Capture the cell that displays the provided text and extract its (x, y) central coordinate. 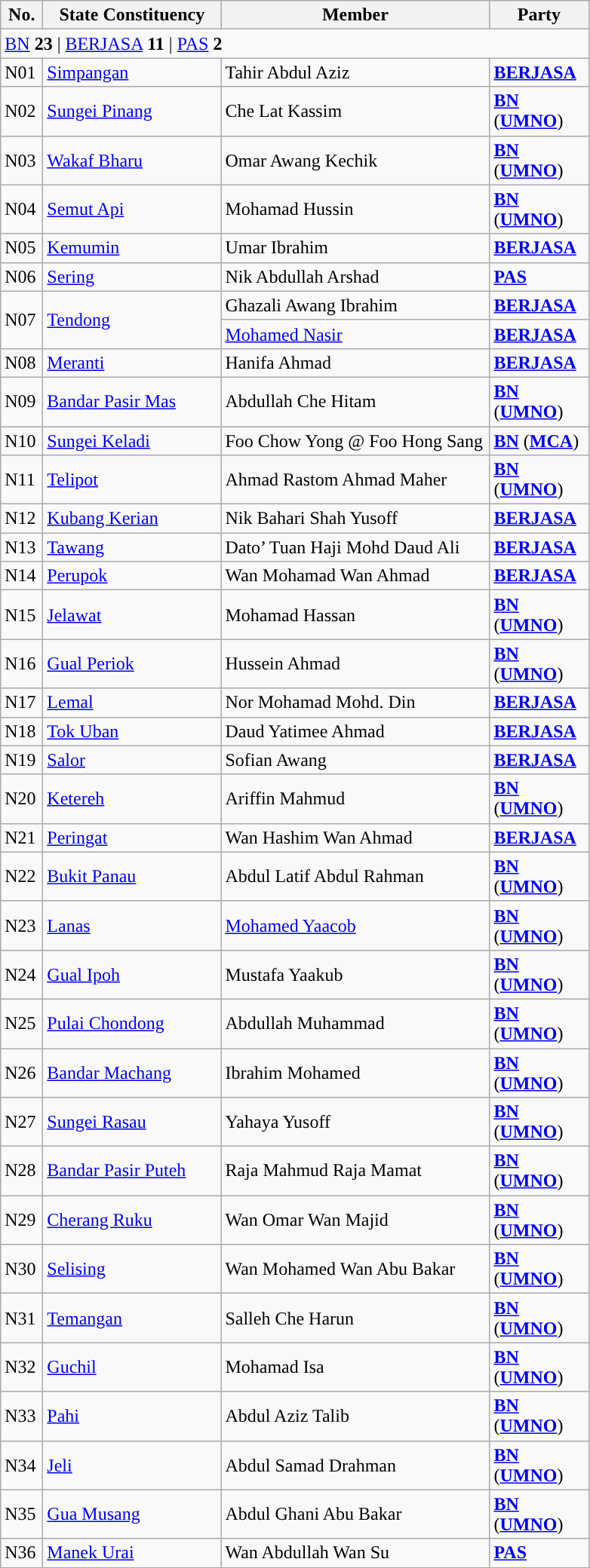
Hussein Ahmad (355, 663)
N36 (22, 1553)
Wan Hashim Wan Ahmad (355, 838)
Party (539, 15)
Dato’ Tuan Haji Mohd Daud Ali (355, 547)
Abdullah Muhammad (355, 1024)
Hanifa Ahmad (355, 363)
N22 (22, 876)
N29 (22, 1220)
N15 (22, 615)
Nor Mohamad Mohd. Din (355, 703)
Guchil (132, 1367)
Tawang (132, 547)
Sungei Rasau (132, 1122)
N08 (22, 363)
Mohamad Isa (355, 1367)
Simpangan (132, 72)
Ibrahim Mohamed (355, 1072)
Kemumin (132, 248)
Bandar Machang (132, 1072)
N18 (22, 731)
N34 (22, 1465)
N02 (22, 112)
Semut Api (132, 210)
Member (355, 15)
Raja Mahmud Raja Mamat (355, 1171)
N30 (22, 1269)
N19 (22, 760)
N12 (22, 519)
Telipot (132, 479)
N23 (22, 926)
Nik Bahari Shah Yusoff (355, 519)
Abdullah Che Hitam (355, 401)
N05 (22, 248)
Salleh Che Harun (355, 1318)
Manek Urai (132, 1553)
N11 (22, 479)
Jeli (132, 1465)
N28 (22, 1171)
N16 (22, 663)
Lemal (132, 703)
Ahmad Rastom Ahmad Maher (355, 479)
BN (MCA) (539, 441)
Gual Periok (132, 663)
N24 (22, 974)
Temangan (132, 1318)
N27 (22, 1122)
N21 (22, 838)
Mohamed Nasir (355, 334)
Bandar Pasir Puteh (132, 1171)
Peringat (132, 838)
Cherang Ruku (132, 1220)
Wan Omar Wan Majid (355, 1220)
Umar Ibrahim (355, 248)
Jelawat (132, 615)
N13 (22, 547)
Mustafa Yaakub (355, 974)
N26 (22, 1072)
Wan Abdullah Wan Su (355, 1553)
N31 (22, 1318)
N25 (22, 1024)
N14 (22, 576)
Bandar Pasir Mas (132, 401)
Gua Musang (132, 1514)
Ariffin Mahmud (355, 799)
Pahi (132, 1416)
Salor (132, 760)
Meranti (132, 363)
Abdul Samad Drahman (355, 1465)
N20 (22, 799)
N17 (22, 703)
N01 (22, 72)
Wakaf Bharu (132, 160)
Ghazali Awang Ibrahim (355, 305)
Ketereh (132, 799)
Perupok (132, 576)
Sungei Keladi (132, 441)
Abdul Aziz Talib (355, 1416)
Tok Uban (132, 731)
Sofian Awang (355, 760)
Daud Yatimee Ahmad (355, 731)
Nik Abdullah Arshad (355, 277)
Gual Ipoh (132, 974)
Mohamad Hussin (355, 210)
Mohamad Hassan (355, 615)
No. (22, 15)
Pulai Chondong (132, 1024)
N03 (22, 160)
Wan Mohamad Wan Ahmad (355, 576)
Che Lat Kassim (355, 112)
N06 (22, 277)
N07 (22, 320)
N10 (22, 441)
N09 (22, 401)
N35 (22, 1514)
Kubang Kerian (132, 519)
Yahaya Yusoff (355, 1122)
N32 (22, 1367)
N04 (22, 210)
Foo Chow Yong @ Foo Hong Sang (355, 441)
Sungei Pinang (132, 112)
N33 (22, 1416)
Omar Awang Kechik (355, 160)
State Constituency (132, 15)
Abdul Ghani Abu Bakar (355, 1514)
Tendong (132, 320)
Bukit Panau (132, 876)
Abdul Latif Abdul Rahman (355, 876)
Sering (132, 277)
Mohamed Yaacob (355, 926)
BN 23 | BERJASA 11 | PAS 2 (294, 44)
Tahir Abdul Aziz (355, 72)
Wan Mohamed Wan Abu Bakar (355, 1269)
Lanas (132, 926)
Selising (132, 1269)
